Output the (X, Y) coordinate of the center of the cell containing the given text.  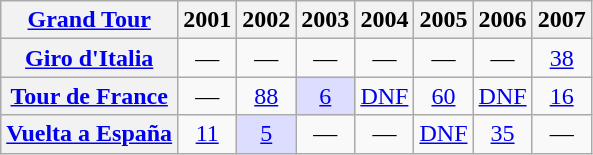
38 (562, 58)
88 (266, 96)
2003 (326, 20)
35 (502, 134)
6 (326, 96)
Giro d'Italia (90, 58)
60 (444, 96)
2006 (502, 20)
11 (208, 134)
16 (562, 96)
2002 (266, 20)
2001 (208, 20)
Grand Tour (90, 20)
5 (266, 134)
Vuelta a España (90, 134)
Tour de France (90, 96)
2007 (562, 20)
2004 (384, 20)
2005 (444, 20)
